Locate the cell with the specified text and output its (x, y) center coordinate. 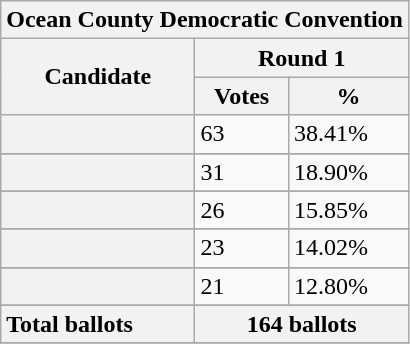
Round 1 (302, 58)
Candidate (98, 77)
14.02% (348, 248)
38.41% (348, 134)
63 (242, 134)
18.90% (348, 172)
26 (242, 210)
21 (242, 286)
12.80% (348, 286)
Ocean County Democratic Convention (205, 20)
% (348, 96)
Votes (242, 96)
164 ballots (302, 324)
15.85% (348, 210)
23 (242, 248)
31 (242, 172)
Total ballots (98, 324)
